For the text-containing cell, return its midpoint in (X, Y) coordinate format. 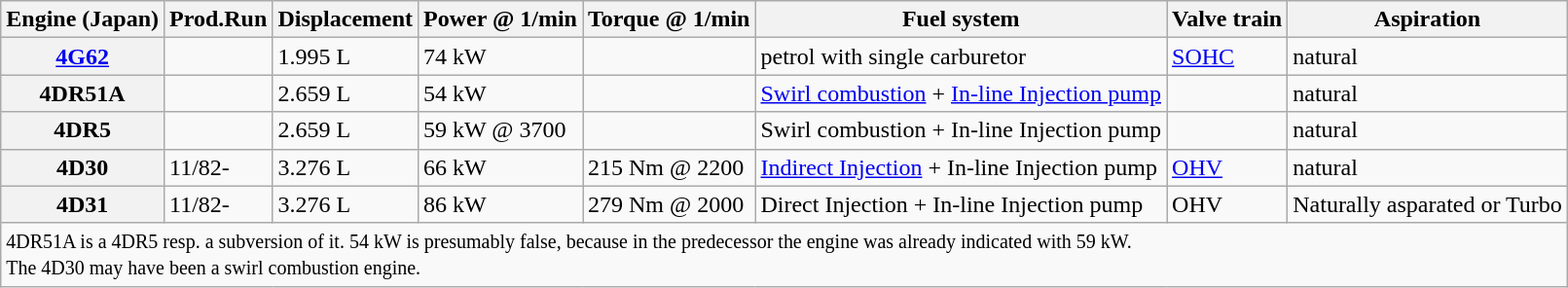
Aspiration (1428, 19)
4G62 (83, 56)
279 Nm @ 2000 (668, 204)
Naturally asparated or Turbo (1428, 204)
54 kW (500, 93)
Fuel system (962, 19)
4DR5 (83, 130)
Indirect Injection + In-line Injection pump (962, 167)
215 Nm @ 2200 (668, 167)
66 kW (500, 167)
petrol with single carburetor (962, 56)
Displacement (346, 19)
1.995 L (346, 56)
Engine (Japan) (83, 19)
4DR51A (83, 93)
Torque @ 1/min (668, 19)
59 kW @ 3700 (500, 130)
4D31 (83, 204)
4D30 (83, 167)
Power @ 1/min (500, 19)
Valve train (1227, 19)
74 kW (500, 56)
Prod.Run (218, 19)
Direct Injection + In-line Injection pump (962, 204)
SOHC (1227, 56)
86 kW (500, 204)
